Determine the (x, y) coordinate at the center of the cell enclosing the given text.  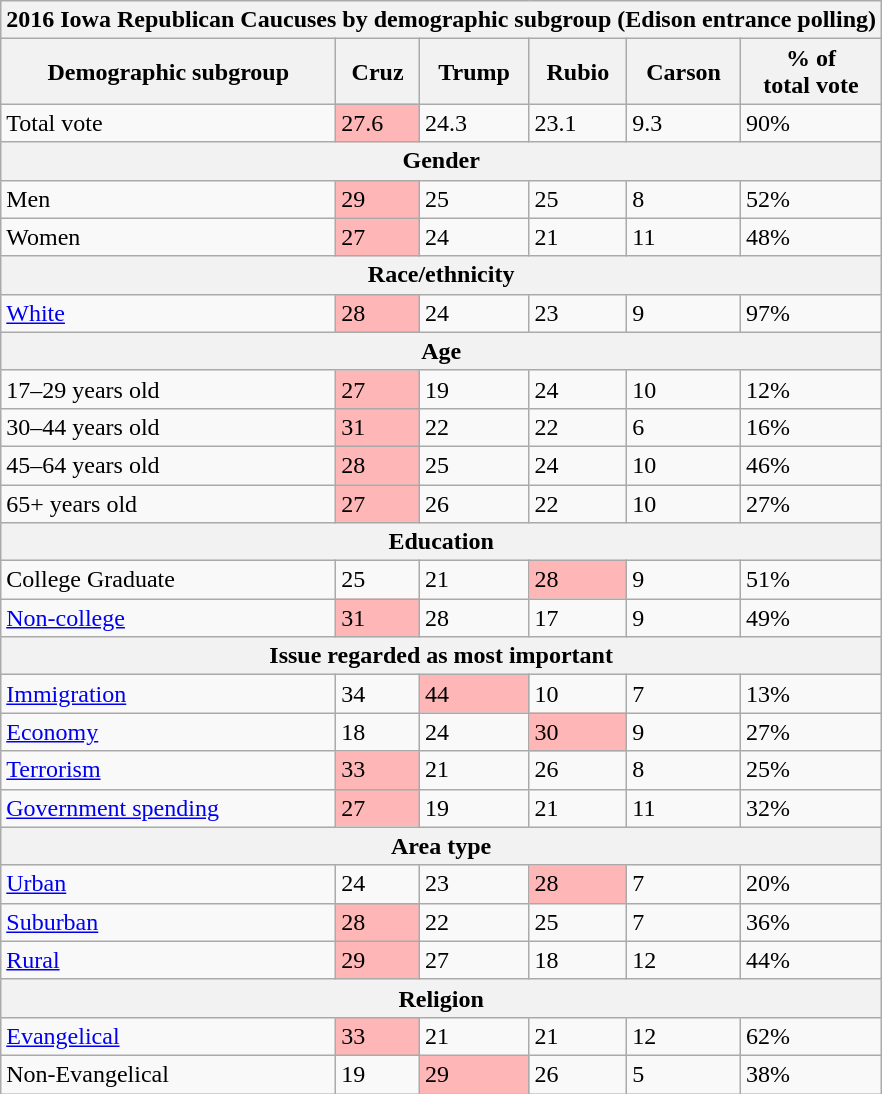
Race/ethnicity (442, 275)
Rural (168, 960)
Demographic subgroup (168, 72)
62% (810, 1036)
52% (810, 199)
17–29 years old (168, 389)
20% (810, 884)
Immigration (168, 694)
34 (378, 694)
Trump (474, 72)
16% (810, 427)
Area type (442, 846)
Urban (168, 884)
Women (168, 237)
Carson (684, 72)
Economy (168, 732)
48% (810, 237)
Rubio (578, 72)
17 (578, 618)
Terrorism (168, 770)
44 (474, 694)
23.1 (578, 123)
27.6 (378, 123)
6 (684, 427)
65+ years old (168, 503)
30 (578, 732)
25% (810, 770)
Government spending (168, 808)
Men (168, 199)
13% (810, 694)
White (168, 313)
College Graduate (168, 580)
51% (810, 580)
38% (810, 1074)
Non-Evangelical (168, 1074)
Non-college (168, 618)
97% (810, 313)
12% (810, 389)
Total vote (168, 123)
Age (442, 351)
32% (810, 808)
Issue regarded as most important (442, 656)
24.3 (474, 123)
45–64 years old (168, 465)
% oftotal vote (810, 72)
Gender (442, 161)
Religion (442, 998)
5 (684, 1074)
Cruz (378, 72)
30–44 years old (168, 427)
44% (810, 960)
Evangelical (168, 1036)
49% (810, 618)
36% (810, 922)
2016 Iowa Republican Caucuses by demographic subgroup (Edison entrance polling) (442, 20)
46% (810, 465)
9.3 (684, 123)
90% (810, 123)
Education (442, 542)
Suburban (168, 922)
